Provide the [X, Y] coordinate of the cell's center where the given text is located.  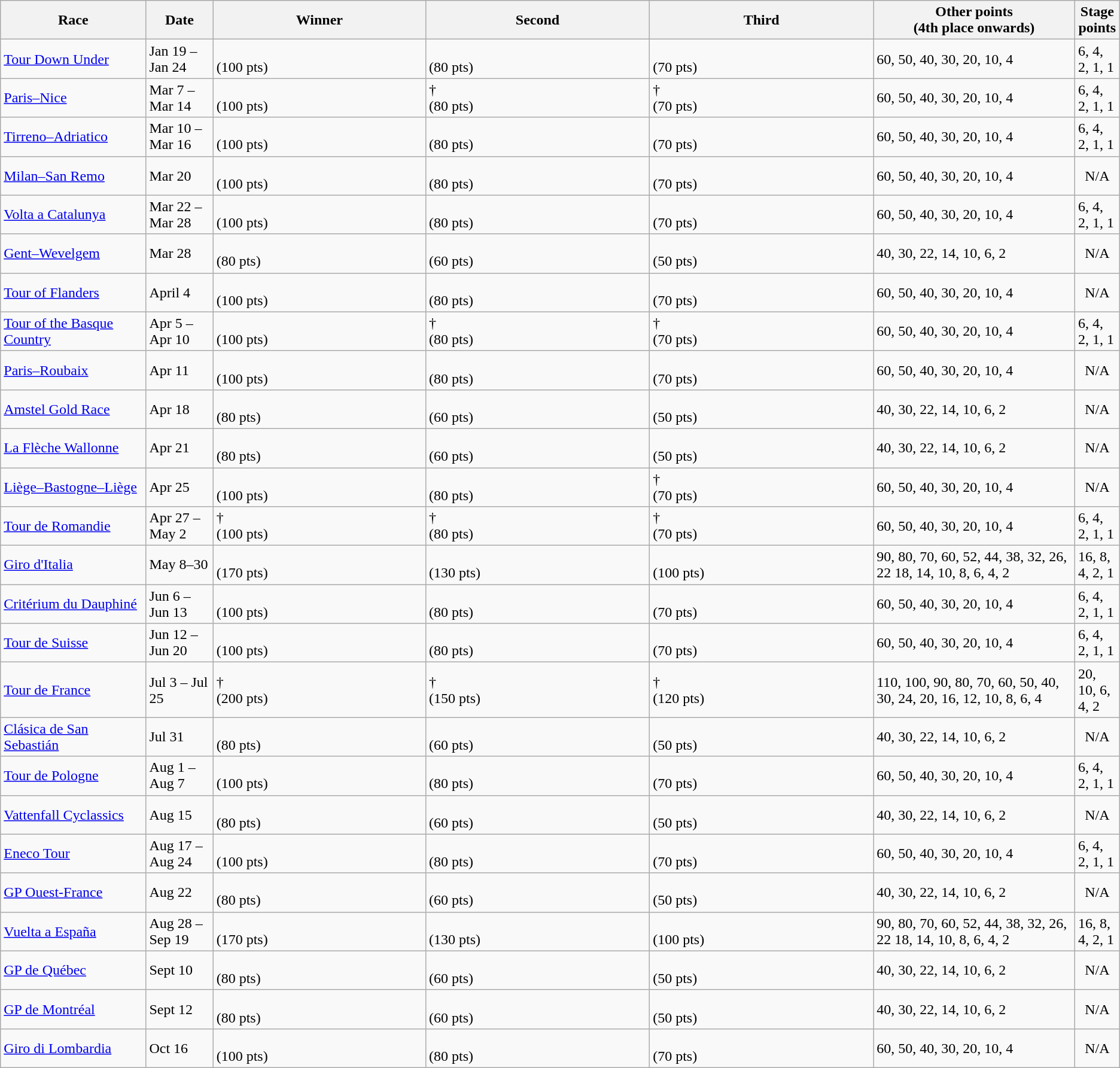
Critérium du Dauphiné [73, 604]
Mar 7 – Mar 14 [179, 98]
Oct 16 [179, 1048]
Tour de Pologne [73, 775]
Third [762, 20]
Second [538, 20]
Aug 1 – Aug 7 [179, 775]
May 8–30 [179, 565]
†(100 pts) [319, 527]
†(120 pts) [762, 690]
Apr 27 – May 2 [179, 527]
Jun 6 – Jun 13 [179, 604]
Other points(4th place onwards) [974, 20]
Tour of the Basque Country [73, 331]
†(200 pts) [319, 690]
Tour Down Under [73, 59]
Jul 31 [179, 737]
Jan 19 – Jan 24 [179, 59]
Apr 5 – Apr 10 [179, 331]
Sept 10 [179, 970]
20, 10, 6, 4, 2 [1097, 690]
Milan–San Remo [73, 176]
Race [73, 20]
Tour of Flanders [73, 292]
Aug 17 – Aug 24 [179, 853]
Apr 18 [179, 409]
GP de Montréal [73, 1009]
Giro di Lombardia [73, 1048]
Tour de Suisse [73, 643]
Vattenfall Cyclassics [73, 815]
Apr 21 [179, 448]
Aug 15 [179, 815]
Gent–Wevelgem [73, 254]
April 4 [179, 292]
Mar 10 – Mar 16 [179, 136]
Mar 28 [179, 254]
Tour de Romandie [73, 527]
GP de Québec [73, 970]
Jun 12 – Jun 20 [179, 643]
Winner [319, 20]
Eneco Tour [73, 853]
Mar 20 [179, 176]
Amstel Gold Race [73, 409]
Paris–Roubaix [73, 370]
Jul 3 – Jul 25 [179, 690]
Giro d'Italia [73, 565]
Tirreno–Adriatico [73, 136]
Apr 11 [179, 370]
Liège–Bastogne–Liège [73, 487]
110, 100, 90, 80, 70, 60, 50, 40, 30, 24, 20, 16, 12, 10, 8, 6, 4 [974, 690]
Sept 12 [179, 1009]
Paris–Nice [73, 98]
GP Ouest-France [73, 893]
Aug 28 – Sep 19 [179, 931]
Date [179, 20]
Aug 22 [179, 893]
La Flèche Wallonne [73, 448]
Mar 22 – Mar 28 [179, 214]
Vuelta a España [73, 931]
Apr 25 [179, 487]
Volta a Catalunya [73, 214]
Stage points [1097, 20]
Tour de France [73, 690]
Clásica de San Sebastián [73, 737]
†(150 pts) [538, 690]
